Scan for the cell matching the given text and deliver its (x, y) coordinate at center. 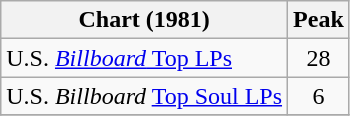
U.S. Billboard Top LPs (144, 58)
Chart (1981) (144, 20)
6 (319, 96)
28 (319, 58)
U.S. Billboard Top Soul LPs (144, 96)
Peak (319, 20)
